Extract the [X, Y] coordinate from the center of the cell holding the provided text.  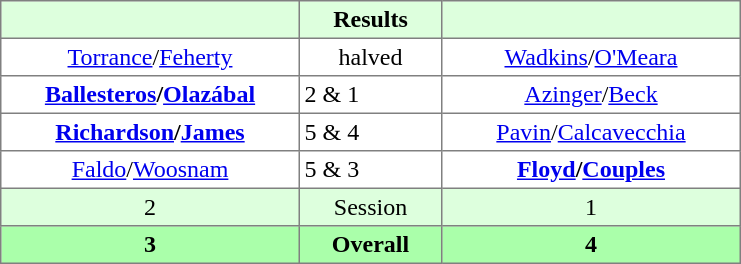
Richardson/James [150, 132]
1 [591, 207]
Torrance/Feherty [150, 57]
5 & 3 [370, 170]
Results [370, 20]
Overall [370, 245]
halved [370, 57]
Floyd/Couples [591, 170]
5 & 4 [370, 132]
3 [150, 245]
Session [370, 207]
Azinger/Beck [591, 95]
Ballesteros/Olazábal [150, 95]
Pavin/Calcavecchia [591, 132]
4 [591, 245]
Faldo/Woosnam [150, 170]
2 [150, 207]
Wadkins/O'Meara [591, 57]
2 & 1 [370, 95]
